For the text-containing cell, return its midpoint in (X, Y) coordinate format. 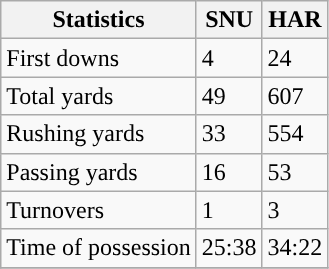
Total yards (99, 96)
HAR (295, 20)
SNU (229, 20)
33 (229, 134)
49 (229, 96)
Turnovers (99, 210)
Time of possession (99, 248)
34:22 (295, 248)
Rushing yards (99, 134)
1 (229, 210)
4 (229, 58)
25:38 (229, 248)
Passing yards (99, 172)
607 (295, 96)
Statistics (99, 20)
16 (229, 172)
3 (295, 210)
First downs (99, 58)
554 (295, 134)
24 (295, 58)
53 (295, 172)
